Determine the (X, Y) coordinate at the center of the cell enclosing the given text.  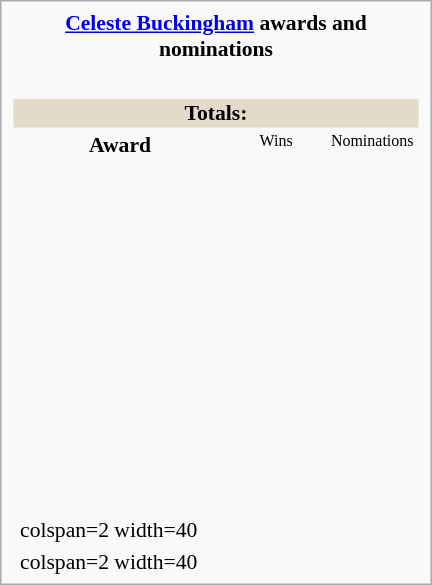
Wins (276, 144)
Nominations (372, 144)
Celeste Buckingham awards and nominations (216, 36)
Totals: Award Wins Nominations (216, 290)
Award (120, 144)
Totals: (216, 113)
